Identify which cell holds the provided text, then report its (X, Y) central coordinate. 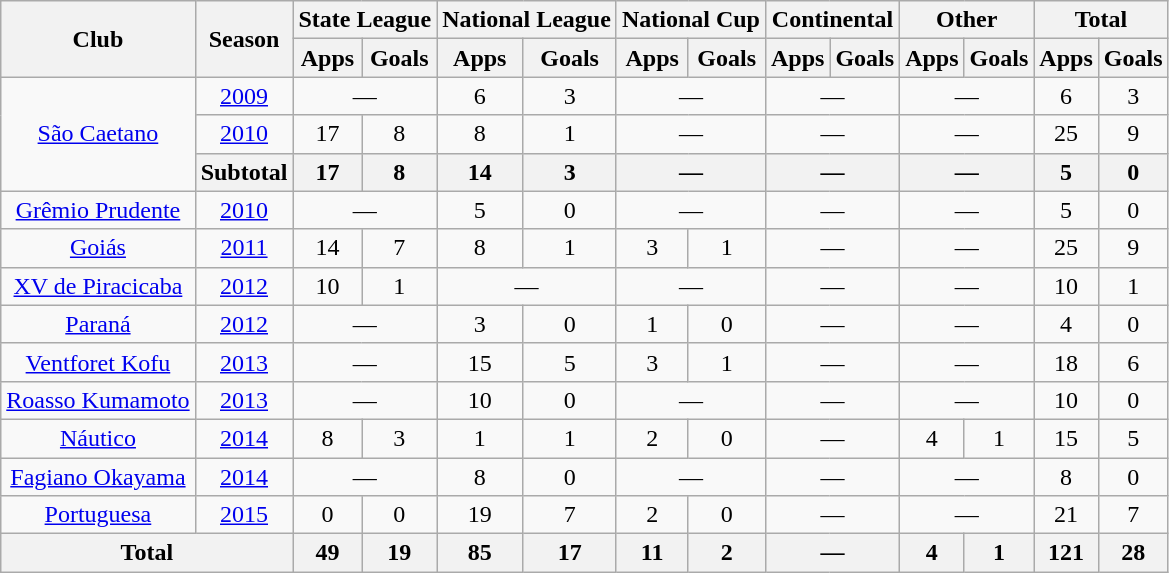
Goiás (98, 248)
Paraná (98, 324)
11 (652, 553)
National Cup (690, 20)
São Caetano (98, 134)
121 (1066, 553)
2011 (244, 248)
Ventforet Kofu (98, 362)
XV de Piracicaba (98, 286)
Roasso Kumamoto (98, 400)
National League (527, 20)
49 (328, 553)
Club (98, 39)
Subtotal (244, 172)
Other (967, 20)
Fagiano Okayama (98, 477)
Portuguesa (98, 515)
2015 (244, 515)
Grêmio Prudente (98, 210)
21 (1066, 515)
Season (244, 39)
85 (480, 553)
Continental (832, 20)
2009 (244, 96)
Náutico (98, 438)
State League (365, 20)
18 (1066, 362)
28 (1133, 553)
